Return the (x, y) coordinate for the center point of the cell that contains the specified text.  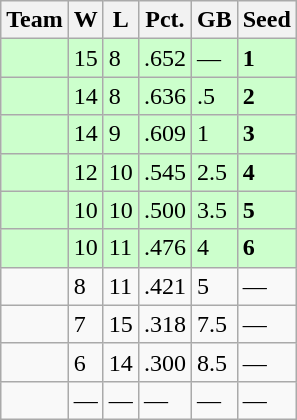
.300 (164, 362)
7 (86, 324)
Seed (266, 20)
2 (266, 96)
.636 (164, 96)
.545 (164, 172)
.652 (164, 58)
.500 (164, 210)
9 (120, 134)
GB (214, 20)
L (120, 20)
Pct. (164, 20)
2.5 (214, 172)
3 (266, 134)
.421 (164, 286)
.476 (164, 248)
.5 (214, 96)
W (86, 20)
8.5 (214, 362)
7.5 (214, 324)
.318 (164, 324)
3.5 (214, 210)
Team (35, 20)
12 (86, 172)
.609 (164, 134)
